Extract the (X, Y) coordinate from the center of the cell holding the provided text.  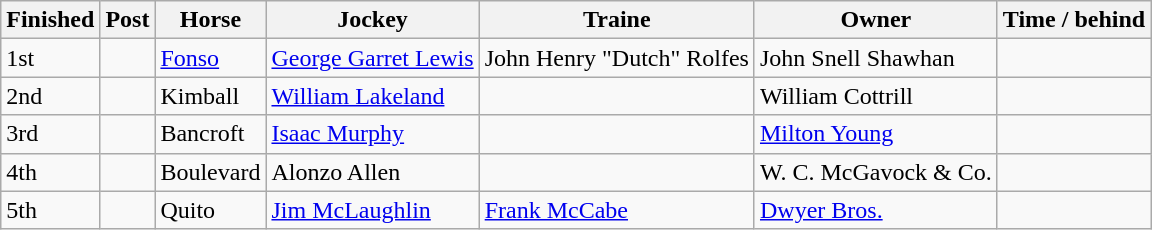
Jockey (372, 20)
Bancroft (210, 134)
John Henry "Dutch" Rolfes (616, 58)
Owner (876, 20)
Boulevard (210, 172)
Isaac Murphy (372, 134)
1st (50, 58)
Time / behind (1074, 20)
Alonzo Allen (372, 172)
4th (50, 172)
3rd (50, 134)
2nd (50, 96)
Dwyer Bros. (876, 210)
William Cottrill (876, 96)
W. C. McGavock & Co. (876, 172)
Kimball (210, 96)
William Lakeland (372, 96)
Traine (616, 20)
Finished (50, 20)
Horse (210, 20)
Fonso (210, 58)
Jim McLaughlin (372, 210)
Post (128, 20)
George Garret Lewis (372, 58)
5th (50, 210)
John Snell Shawhan (876, 58)
Frank McCabe (616, 210)
Milton Young (876, 134)
Quito (210, 210)
